Return the [X, Y] coordinate for the center point of the cell that contains the specified text.  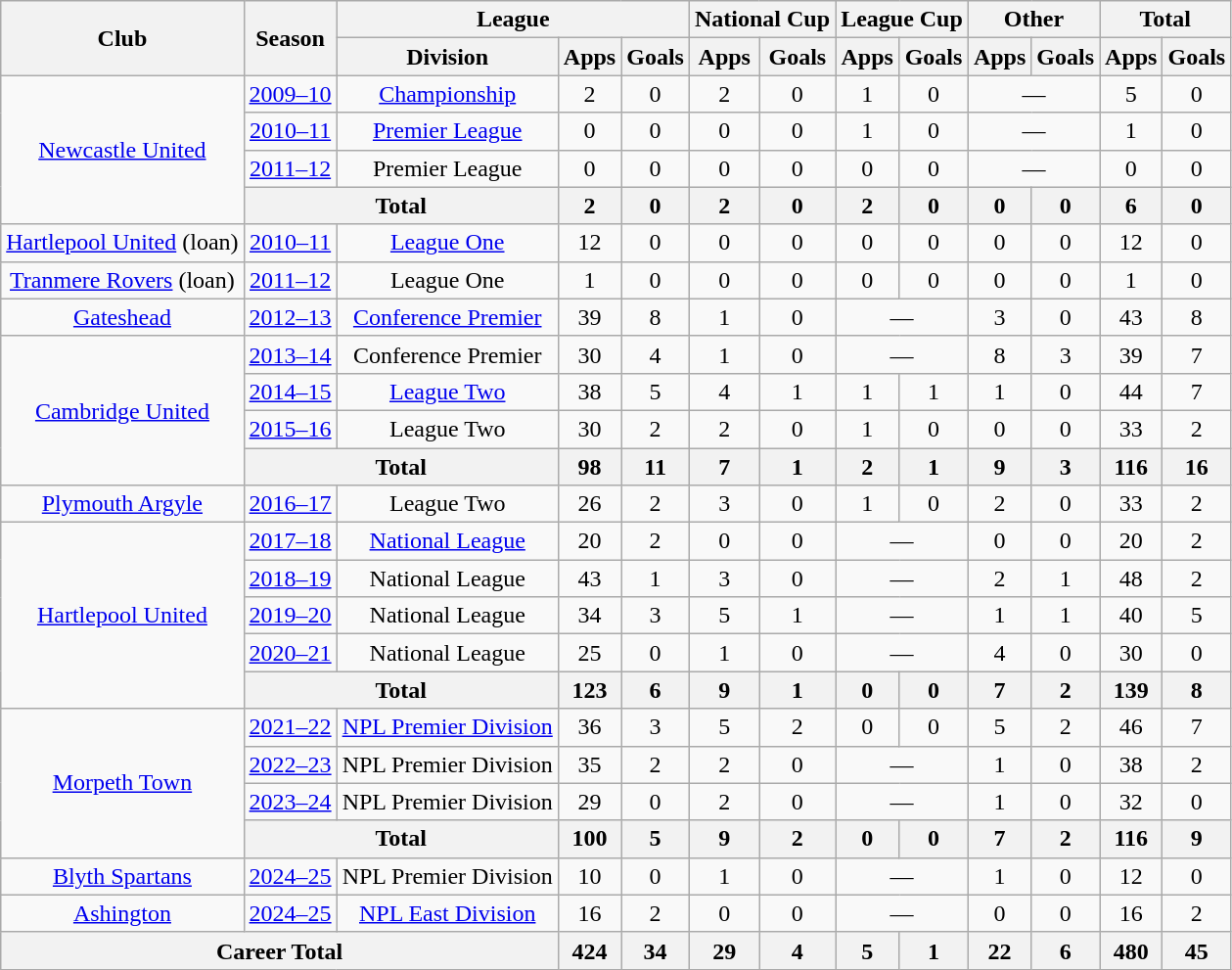
Hartlepool United [122, 616]
2022–23 [290, 764]
2020–21 [290, 653]
424 [589, 950]
Club [122, 38]
32 [1131, 802]
2015–16 [290, 429]
Other [1033, 20]
46 [1131, 727]
2012–13 [290, 317]
35 [589, 764]
Hartlepool United (loan) [122, 243]
Blyth Spartans [122, 876]
2018–19 [290, 578]
45 [1197, 950]
2023–24 [290, 802]
44 [1131, 392]
2014–15 [290, 392]
2019–20 [290, 616]
Ashington [122, 913]
National Cup [761, 20]
League Cup [902, 20]
2009–10 [290, 94]
Career Total [280, 950]
40 [1131, 616]
Plymouth Argyle [122, 504]
2021–22 [290, 727]
2016–17 [290, 504]
480 [1131, 950]
Tranmere Rovers (loan) [122, 280]
100 [589, 839]
11 [656, 467]
48 [1131, 578]
Newcastle United [122, 150]
139 [1131, 690]
22 [999, 950]
Championship [447, 94]
2017–18 [290, 541]
Gateshead [122, 317]
123 [589, 690]
25 [589, 653]
Morpeth Town [122, 783]
Season [290, 38]
NPL East Division [447, 913]
26 [589, 504]
36 [589, 727]
League [513, 20]
10 [589, 876]
Cambridge United [122, 410]
98 [589, 467]
2013–14 [290, 354]
Division [447, 57]
